Locate the cell with the specified text and output its [x, y] center coordinate. 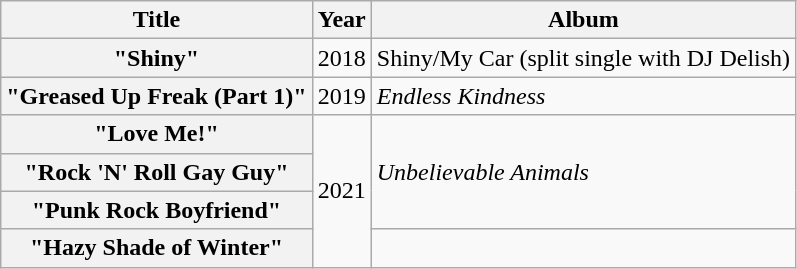
2021 [342, 191]
"Greased Up Freak (Part 1)" [156, 96]
Album [583, 20]
Title [156, 20]
Year [342, 20]
2019 [342, 96]
Unbelievable Animals [583, 172]
"Punk Rock Boyfriend" [156, 210]
"Shiny" [156, 58]
"Love Me!" [156, 134]
2018 [342, 58]
"Rock 'N' Roll Gay Guy" [156, 172]
Endless Kindness [583, 96]
Shiny/My Car (split single with DJ Delish) [583, 58]
"Hazy Shade of Winter" [156, 248]
